Scan for the cell matching the given text and deliver its (x, y) coordinate at center. 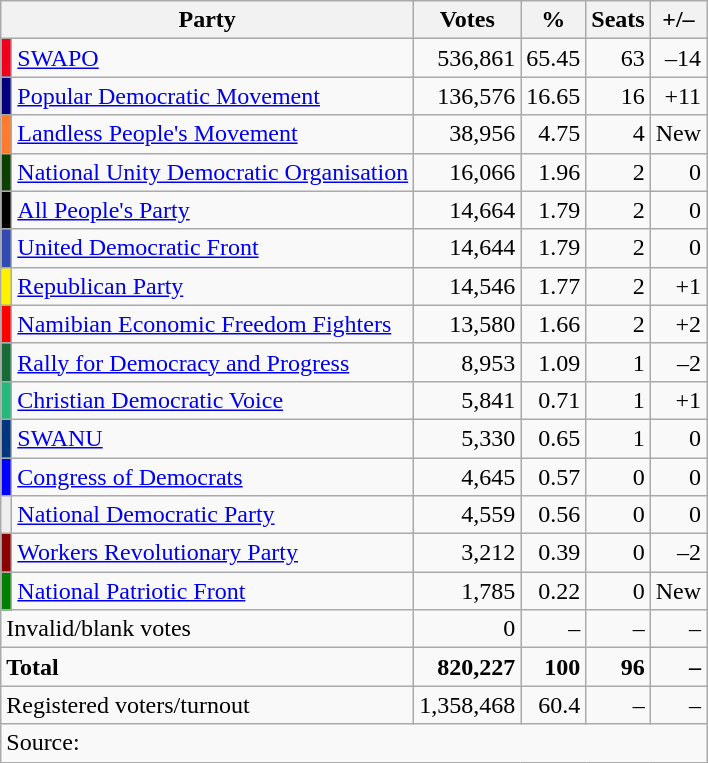
3,212 (468, 553)
Registered voters/turnout (208, 705)
Rally for Democracy and Progress (213, 362)
Source: (354, 743)
Congress of Democrats (213, 477)
0.71 (554, 400)
1.66 (554, 324)
16.65 (554, 96)
Popular Democratic Movement (213, 96)
All People's Party (213, 210)
38,956 (468, 134)
Namibian Economic Freedom Fighters (213, 324)
Seats (618, 20)
14,664 (468, 210)
0.56 (554, 515)
SWANU (213, 438)
National Democratic Party (213, 515)
Workers Revolutionary Party (213, 553)
SWAPO (213, 58)
60.4 (554, 705)
820,227 (468, 667)
1,358,468 (468, 705)
+2 (678, 324)
+11 (678, 96)
4.75 (554, 134)
Republican Party (213, 286)
Total (208, 667)
National Patriotic Front (213, 591)
National Unity Democratic Organisation (213, 172)
65.45 (554, 58)
United Democratic Front (213, 248)
Landless People's Movement (213, 134)
Christian Democratic Voice (213, 400)
100 (554, 667)
1.09 (554, 362)
536,861 (468, 58)
4 (618, 134)
0.65 (554, 438)
16,066 (468, 172)
136,576 (468, 96)
–14 (678, 58)
13,580 (468, 324)
4,645 (468, 477)
16 (618, 96)
4,559 (468, 515)
5,841 (468, 400)
0.22 (554, 591)
14,546 (468, 286)
63 (618, 58)
+/– (678, 20)
Party (208, 20)
0.39 (554, 553)
% (554, 20)
14,644 (468, 248)
1,785 (468, 591)
1.96 (554, 172)
Invalid/blank votes (208, 629)
8,953 (468, 362)
5,330 (468, 438)
0.57 (554, 477)
1.77 (554, 286)
Votes (468, 20)
96 (618, 667)
